Return the (X, Y) coordinate for the center point of the cell that contains the specified text.  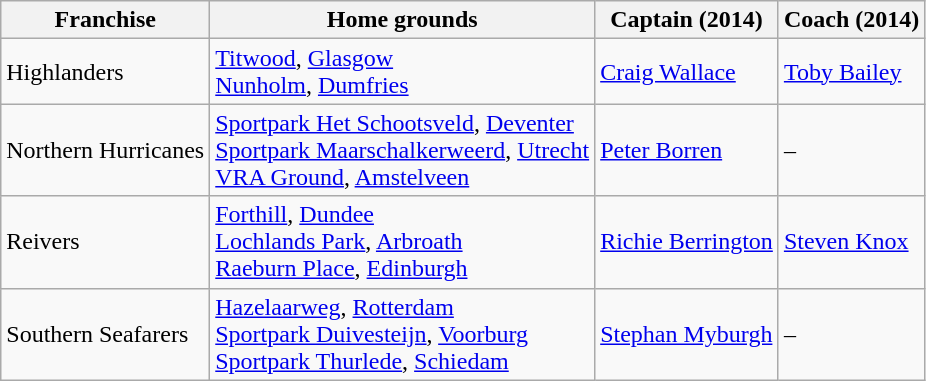
Titwood, GlasgowNunholm, Dumfries (402, 72)
Steven Knox (851, 242)
Captain (2014) (687, 20)
Home grounds (402, 20)
Richie Berrington (687, 242)
Southern Seafarers (106, 334)
Stephan Myburgh (687, 334)
Peter Borren (687, 150)
Coach (2014) (851, 20)
Northern Hurricanes (106, 150)
Franchise (106, 20)
Toby Bailey (851, 72)
Hazelaarweg, RotterdamSportpark Duivesteijn, VoorburgSportpark Thurlede, Schiedam (402, 334)
Reivers (106, 242)
Craig Wallace (687, 72)
Highlanders (106, 72)
Sportpark Het Schootsveld, DeventerSportpark Maarschalkerweerd, UtrechtVRA Ground, Amstelveen (402, 150)
Forthill, DundeeLochlands Park, ArbroathRaeburn Place, Edinburgh (402, 242)
